Output the (X, Y) coordinate of the center of the cell containing the given text.  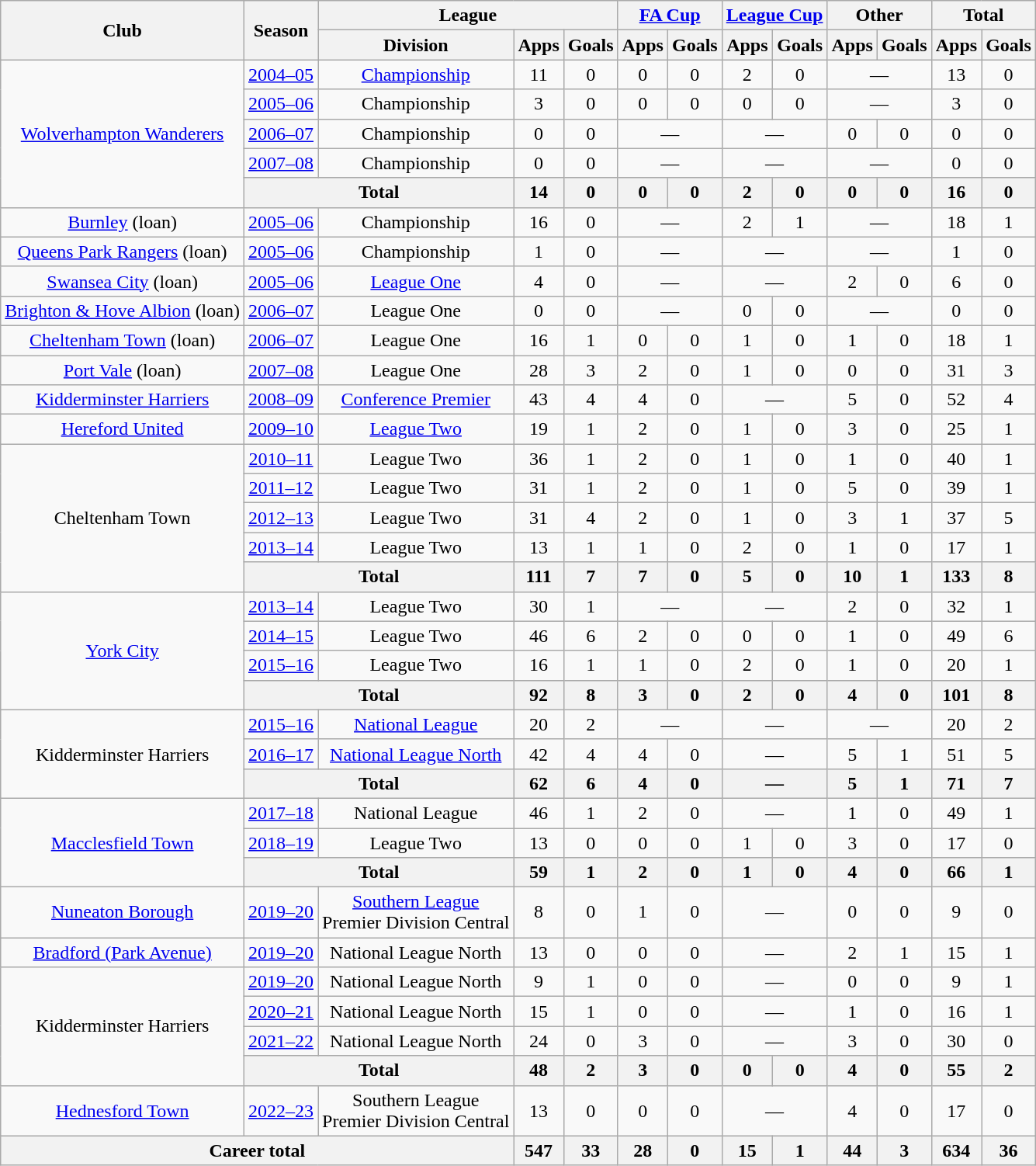
19 (539, 429)
League (469, 16)
42 (539, 754)
10 (852, 577)
2021–22 (281, 1041)
101 (956, 695)
59 (539, 873)
39 (956, 488)
Conference Premier (416, 400)
FA Cup (670, 16)
Hereford United (123, 429)
Season (281, 30)
33 (591, 1150)
24 (539, 1041)
Cheltenham Town (123, 518)
71 (956, 783)
37 (956, 518)
2018–19 (281, 842)
Cheltenham Town (loan) (123, 340)
2009–10 (281, 429)
48 (539, 1071)
52 (956, 400)
Career total (258, 1150)
League Cup (774, 16)
634 (956, 1150)
66 (956, 873)
Bradford (Park Avenue) (123, 953)
2020–21 (281, 1012)
2017–18 (281, 813)
Club (123, 30)
547 (539, 1150)
32 (956, 606)
11 (539, 75)
55 (956, 1071)
2008–09 (281, 400)
62 (539, 783)
Swansea City (loan) (123, 281)
133 (956, 577)
2016–17 (281, 754)
44 (852, 1150)
2022–23 (281, 1110)
Wolverhampton Wanderers (123, 134)
111 (539, 577)
Division (416, 45)
2014–15 (281, 636)
43 (539, 400)
51 (956, 754)
Queens Park Rangers (loan) (123, 252)
92 (539, 695)
25 (956, 429)
Hednesford Town (123, 1110)
Nuneaton Borough (123, 913)
Other (879, 16)
York City (123, 651)
2010–11 (281, 459)
14 (539, 193)
Port Vale (loan) (123, 370)
40 (956, 459)
Macclesfield Town (123, 842)
2012–13 (281, 518)
Burnley (loan) (123, 222)
2011–12 (281, 488)
Brighton & Hove Albion (loan) (123, 311)
2004–05 (281, 75)
